Capture the cell that displays the provided text and extract its (x, y) central coordinate. 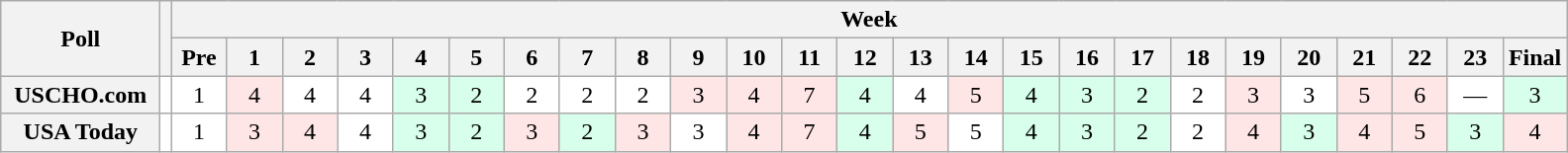
20 (1309, 57)
13 (921, 57)
21 (1364, 57)
16 (1087, 57)
11 (810, 57)
12 (865, 57)
Pre (199, 57)
23 (1475, 57)
10 (754, 57)
9 (698, 57)
USA Today (81, 132)
15 (1031, 57)
— (1475, 95)
14 (976, 57)
Poll (81, 38)
22 (1420, 57)
8 (642, 57)
USCHO.com (81, 95)
Week (869, 20)
18 (1198, 57)
17 (1142, 57)
Final (1534, 57)
19 (1253, 57)
